Provide the [x, y] coordinate of the cell's center where the given text is located.  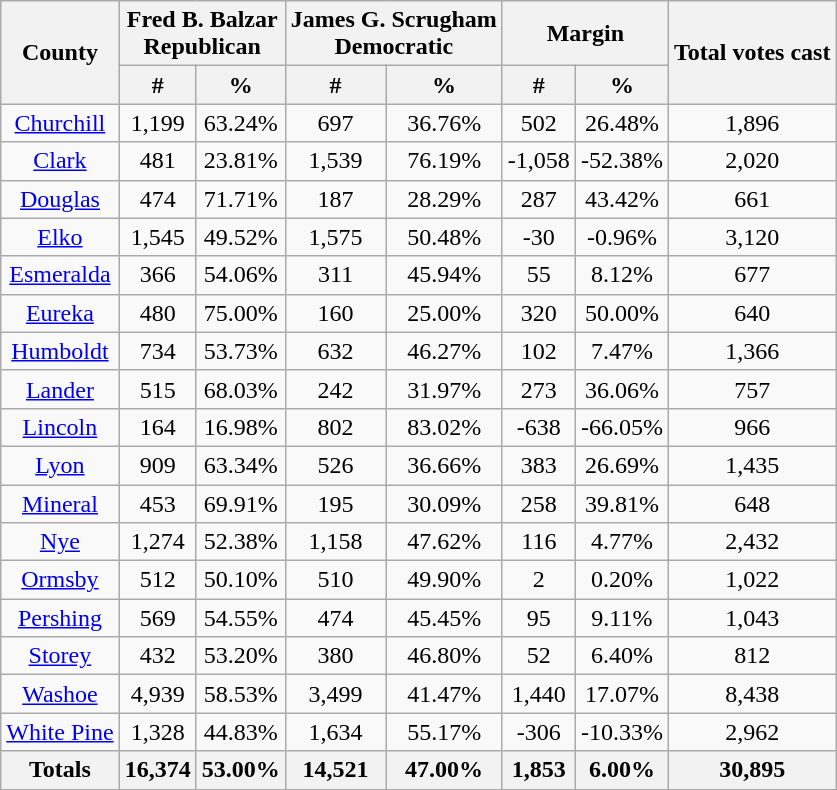
16.98% [240, 427]
17.07% [622, 694]
2 [538, 580]
-10.33% [622, 732]
White Pine [60, 732]
7.47% [622, 351]
757 [752, 389]
63.24% [240, 123]
68.03% [240, 389]
383 [538, 465]
9.11% [622, 618]
8,438 [752, 694]
-52.38% [622, 161]
Fred B. BalzarRepublican [202, 34]
1,545 [158, 237]
661 [752, 199]
311 [336, 275]
Clark [60, 161]
50.10% [240, 580]
320 [538, 313]
47.00% [444, 770]
54.55% [240, 618]
Elko [60, 237]
50.48% [444, 237]
49.52% [240, 237]
640 [752, 313]
Esmeralda [60, 275]
481 [158, 161]
30.09% [444, 503]
Total votes cast [752, 52]
28.29% [444, 199]
1,274 [158, 542]
160 [336, 313]
45.45% [444, 618]
County [60, 52]
-638 [538, 427]
69.91% [240, 503]
515 [158, 389]
23.81% [240, 161]
43.42% [622, 199]
287 [538, 199]
55 [538, 275]
Lander [60, 389]
95 [538, 618]
116 [538, 542]
510 [336, 580]
31.97% [444, 389]
47.62% [444, 542]
432 [158, 656]
2,432 [752, 542]
-1,058 [538, 161]
-0.96% [622, 237]
0.20% [622, 580]
4,939 [158, 694]
36.76% [444, 123]
1,440 [538, 694]
26.48% [622, 123]
1,022 [752, 580]
632 [336, 351]
2,020 [752, 161]
75.00% [240, 313]
53.73% [240, 351]
39.81% [622, 503]
-66.05% [622, 427]
6.00% [622, 770]
James G. ScrughamDemocratic [394, 34]
569 [158, 618]
Lyon [60, 465]
480 [158, 313]
55.17% [444, 732]
909 [158, 465]
Margin [585, 34]
Douglas [60, 199]
1,043 [752, 618]
83.02% [444, 427]
Lincoln [60, 427]
Churchill [60, 123]
1,199 [158, 123]
63.34% [240, 465]
734 [158, 351]
1,435 [752, 465]
2,962 [752, 732]
3,499 [336, 694]
Humboldt [60, 351]
1,634 [336, 732]
1,158 [336, 542]
Storey [60, 656]
52.38% [240, 542]
697 [336, 123]
Pershing [60, 618]
526 [336, 465]
6.40% [622, 656]
195 [336, 503]
44.83% [240, 732]
50.00% [622, 313]
71.71% [240, 199]
Washoe [60, 694]
36.06% [622, 389]
14,521 [336, 770]
41.47% [444, 694]
1,328 [158, 732]
45.94% [444, 275]
58.53% [240, 694]
187 [336, 199]
164 [158, 427]
Nye [60, 542]
242 [336, 389]
52 [538, 656]
46.80% [444, 656]
Eureka [60, 313]
53.20% [240, 656]
25.00% [444, 313]
36.66% [444, 465]
49.90% [444, 580]
453 [158, 503]
46.27% [444, 351]
1,539 [336, 161]
812 [752, 656]
1,896 [752, 123]
54.06% [240, 275]
102 [538, 351]
Mineral [60, 503]
966 [752, 427]
677 [752, 275]
53.00% [240, 770]
26.69% [622, 465]
-306 [538, 732]
648 [752, 503]
1,575 [336, 237]
30,895 [752, 770]
512 [158, 580]
Totals [60, 770]
3,120 [752, 237]
4.77% [622, 542]
-30 [538, 237]
76.19% [444, 161]
802 [336, 427]
366 [158, 275]
273 [538, 389]
16,374 [158, 770]
1,853 [538, 770]
380 [336, 656]
502 [538, 123]
258 [538, 503]
1,366 [752, 351]
8.12% [622, 275]
Ormsby [60, 580]
